Search for the cell housing the specified text and yield its [X, Y] center coordinate. 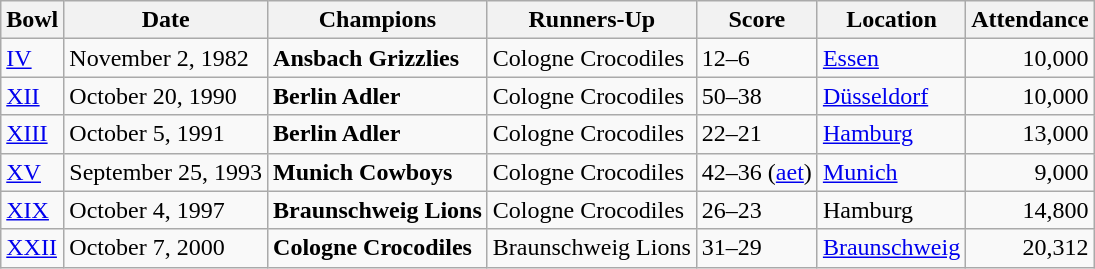
XII [32, 96]
Düsseldorf [891, 96]
Score [756, 20]
October 4, 1997 [166, 210]
12–6 [756, 58]
November 2, 1982 [166, 58]
October 7, 2000 [166, 248]
Ansbach Grizzlies [378, 58]
Attendance [1030, 20]
Champions [378, 20]
Essen [891, 58]
50–38 [756, 96]
13,000 [1030, 134]
October 20, 1990 [166, 96]
Munich [891, 172]
IV [32, 58]
Runners-Up [592, 20]
September 25, 1993 [166, 172]
20,312 [1030, 248]
26–23 [756, 210]
XIII [32, 134]
XIX [32, 210]
XV [32, 172]
31–29 [756, 248]
9,000 [1030, 172]
42–36 (aet) [756, 172]
22–21 [756, 134]
XXII [32, 248]
Location [891, 20]
Munich Cowboys [378, 172]
Date [166, 20]
October 5, 1991 [166, 134]
Braunschweig [891, 248]
14,800 [1030, 210]
Bowl [32, 20]
